Output the [X, Y] coordinate of the center of the cell containing the given text.  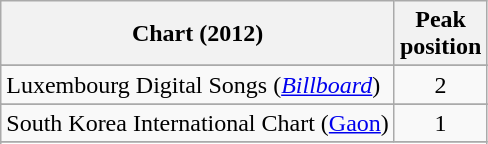
South Korea International Chart (Gaon) [198, 123]
2 [440, 85]
1 [440, 123]
Luxembourg Digital Songs (Billboard) [198, 85]
Chart (2012) [198, 34]
Peakposition [440, 34]
